Identify which cell holds the provided text, then report its (x, y) central coordinate. 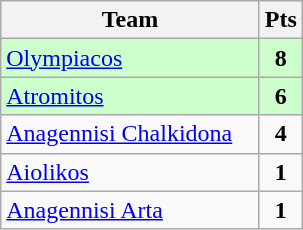
Anagennisi Arta (130, 210)
8 (280, 58)
Pts (280, 20)
Atromitos (130, 96)
6 (280, 96)
Olympiacos (130, 58)
Team (130, 20)
4 (280, 134)
Anagennisi Chalkidona (130, 134)
Aiolikos (130, 172)
